From the cell containing the given text, extract its center point as (X, Y) coordinate. 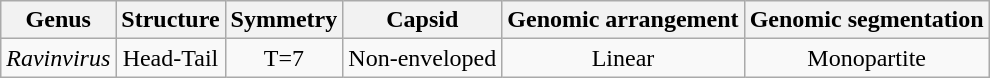
Non-enveloped (422, 58)
Linear (623, 58)
Monopartite (866, 58)
T=7 (284, 58)
Genomic arrangement (623, 20)
Structure (170, 20)
Symmetry (284, 20)
Head-Tail (170, 58)
Capsid (422, 20)
Genus (58, 20)
Genomic segmentation (866, 20)
Ravinvirus (58, 58)
